Output the (X, Y) coordinate of the center of the cell containing the given text.  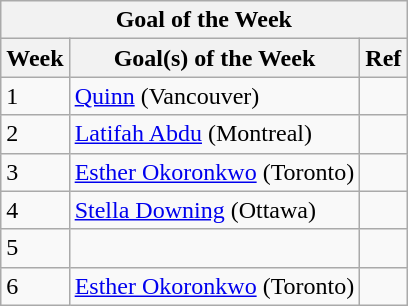
6 (35, 286)
1 (35, 96)
Goal(s) of the Week (214, 58)
Latifah Abdu (Montreal) (214, 134)
3 (35, 172)
5 (35, 248)
Stella Downing (Ottawa) (214, 210)
Quinn (Vancouver) (214, 96)
Ref (384, 58)
Week (35, 58)
2 (35, 134)
4 (35, 210)
Goal of the Week (204, 20)
